Determine the (X, Y) coordinate at the center of the cell enclosing the given text.  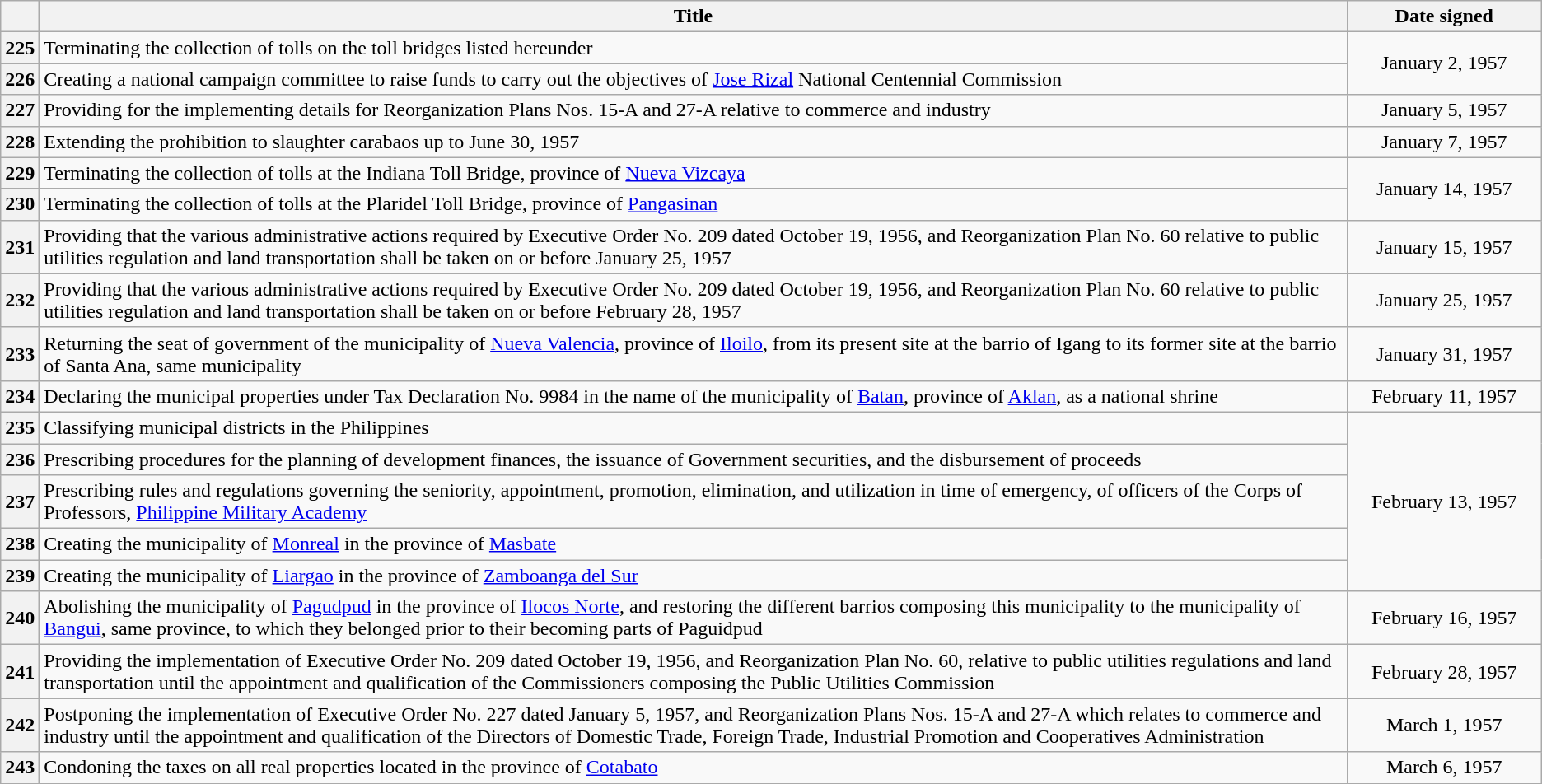
237 (20, 502)
Date signed (1444, 16)
Creating the municipality of Liargao in the province of Zamboanga del Sur (694, 576)
225 (20, 48)
231 (20, 247)
Terminating the collection of tolls at the Indiana Toll Bridge, province of Nueva Vizcaya (694, 173)
Classifying municipal districts in the Philippines (694, 427)
January 7, 1957 (1444, 142)
229 (20, 173)
Providing for the implementing details for Reorganization Plans Nos. 15-A and 27-A relative to commerce and industry (694, 110)
232 (20, 300)
February 28, 1957 (1444, 672)
February 13, 1957 (1444, 501)
January 31, 1957 (1444, 354)
227 (20, 110)
Title (694, 16)
Extending the prohibition to slaughter carabaos up to June 30, 1957 (694, 142)
January 15, 1957 (1444, 247)
235 (20, 427)
241 (20, 672)
236 (20, 459)
226 (20, 79)
January 5, 1957 (1444, 110)
234 (20, 396)
Prescribing procedures for the planning of development finances, the issuance of Government securities, and the disbursement of proceeds (694, 459)
January 2, 1957 (1444, 63)
239 (20, 576)
March 6, 1957 (1444, 768)
February 16, 1957 (1444, 618)
Declaring the municipal properties under Tax Declaration No. 9984 in the name of the municipality of Batan, province of Aklan, as a national shrine (694, 396)
Terminating the collection of tolls on the toll bridges listed hereunder (694, 48)
233 (20, 354)
February 11, 1957 (1444, 396)
230 (20, 204)
January 14, 1957 (1444, 189)
Creating a national campaign committee to raise funds to carry out the objectives of Jose Rizal National Centennial Commission (694, 79)
238 (20, 544)
January 25, 1957 (1444, 300)
March 1, 1957 (1444, 725)
Terminating the collection of tolls at the Plaridel Toll Bridge, province of Pangasinan (694, 204)
Creating the municipality of Monreal in the province of Masbate (694, 544)
Condoning the taxes on all real properties located in the province of Cotabato (694, 768)
240 (20, 618)
228 (20, 142)
243 (20, 768)
242 (20, 725)
